Locate the cell with the specified text and output its (X, Y) center coordinate. 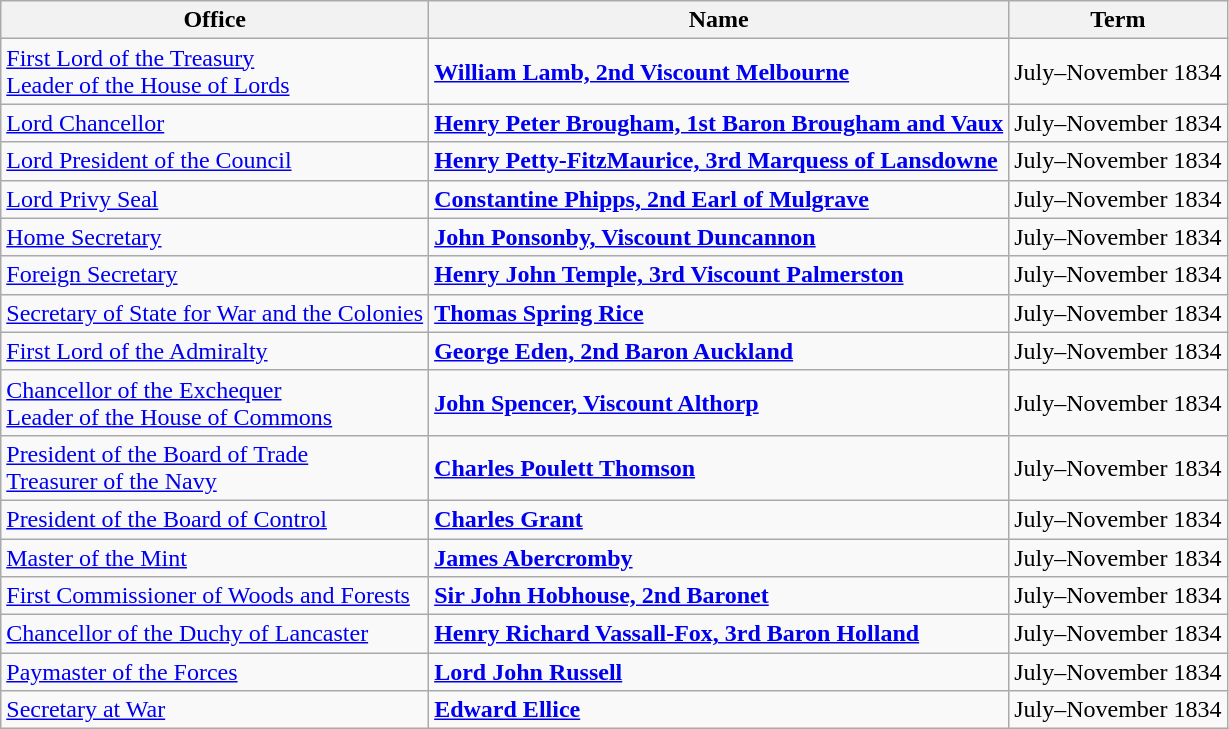
Charles Grant (719, 519)
Term (1118, 20)
Henry Petty-FitzMaurice, 3rd Marquess of Lansdowne (719, 161)
First Commissioner of Woods and Forests (215, 596)
President of the Board of Control (215, 519)
Master of the Mint (215, 557)
Chancellor of the Duchy of Lancaster (215, 634)
Henry Richard Vassall-Fox, 3rd Baron Holland (719, 634)
Lord Chancellor (215, 123)
President of the Board of TradeTreasurer of the Navy (215, 468)
Office (215, 20)
Lord John Russell (719, 672)
Lord Privy Seal (215, 199)
First Lord of the Admiralty (215, 351)
Secretary of State for War and the Colonies (215, 313)
John Ponsonby, Viscount Duncannon (719, 237)
Lord President of the Council (215, 161)
George Eden, 2nd Baron Auckland (719, 351)
Constantine Phipps, 2nd Earl of Mulgrave (719, 199)
Sir John Hobhouse, 2nd Baronet (719, 596)
Home Secretary (215, 237)
Henry Peter Brougham, 1st Baron Brougham and Vaux (719, 123)
Paymaster of the Forces (215, 672)
John Spencer, Viscount Althorp (719, 402)
Thomas Spring Rice (719, 313)
Edward Ellice (719, 710)
First Lord of the TreasuryLeader of the House of Lords (215, 72)
Foreign Secretary (215, 275)
James Abercromby (719, 557)
Henry John Temple, 3rd Viscount Palmerston (719, 275)
Secretary at War (215, 710)
William Lamb, 2nd Viscount Melbourne (719, 72)
Name (719, 20)
Charles Poulett Thomson (719, 468)
Chancellor of the ExchequerLeader of the House of Commons (215, 402)
